Locate the cell with the specified text and output its [x, y] center coordinate. 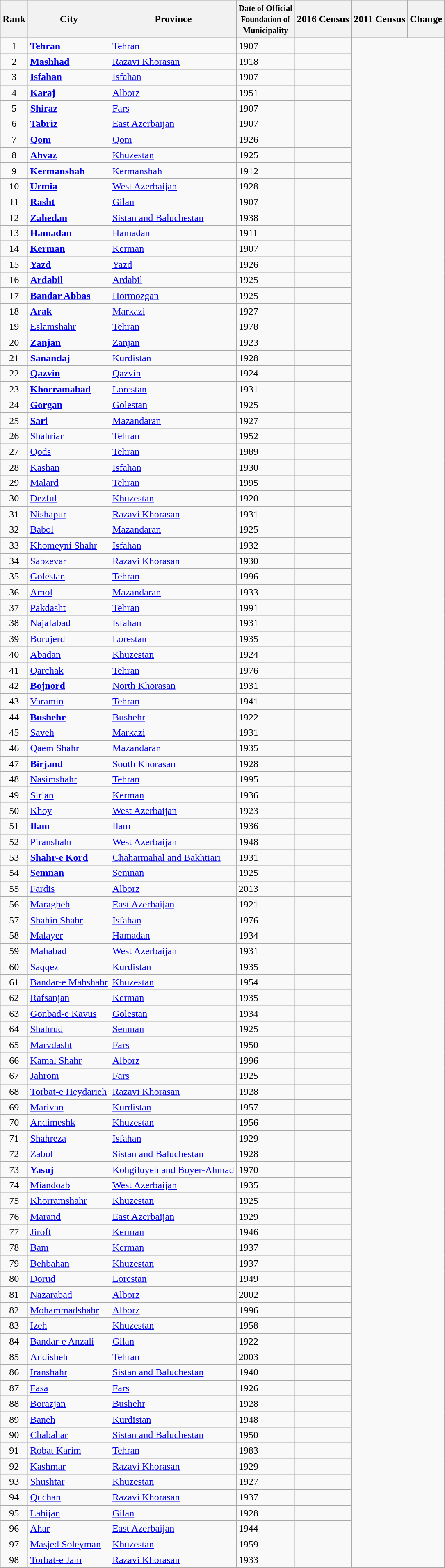
63 [14, 1014]
22 [14, 374]
12 [14, 218]
Bam [69, 1248]
4 [14, 93]
Rasht [69, 202]
Shahr-e Kord [69, 857]
Ahvaz [69, 155]
Jahrom [69, 1076]
40 [14, 654]
Piranshahr [69, 842]
24 [14, 405]
Baneh [69, 1419]
Sabzevar [69, 561]
1983 [265, 1450]
96 [14, 1529]
Shahriar [69, 436]
Torbat-e Heydarieh [69, 1092]
67 [14, 1076]
Dorud [69, 1279]
93 [14, 1482]
Chabahar [69, 1435]
2002 [265, 1295]
82 [14, 1310]
Kashan [69, 467]
48 [14, 779]
Karaj [69, 93]
77 [14, 1232]
Lahijan [69, 1513]
Behbahan [69, 1263]
1932 [265, 545]
Andimeshk [69, 1123]
1951 [265, 93]
Nasimshahr [69, 779]
Robat Karim [69, 1450]
Change [426, 19]
Qods [69, 451]
2016 Census [323, 19]
69 [14, 1107]
54 [14, 873]
Malard [69, 483]
1949 [265, 1279]
Iranshahr [69, 1372]
Marand [69, 1217]
Bandar-e Anzali [69, 1341]
23 [14, 389]
Ahar [69, 1529]
Fardis [69, 889]
Mohammadshahr [69, 1310]
Babol [69, 530]
1920 [265, 499]
15 [14, 264]
1940 [265, 1372]
Bojnord [69, 686]
25 [14, 420]
Marivan [69, 1107]
51 [14, 826]
97 [14, 1544]
16 [14, 280]
Fasa [69, 1388]
5 [14, 108]
Shushtar [69, 1482]
59 [14, 951]
58 [14, 935]
61 [14, 982]
Zahedan [69, 218]
21 [14, 358]
1954 [265, 982]
1911 [265, 233]
8 [14, 155]
28 [14, 467]
74 [14, 1185]
Miandoab [69, 1185]
Nishapur [69, 514]
Malayer [69, 935]
Qaem Shahr [69, 748]
Torbat-e Jam [69, 1560]
1956 [265, 1123]
1970 [265, 1169]
86 [14, 1372]
Mahabad [69, 951]
64 [14, 1029]
Kamal Shahr [69, 1060]
Andisheh [69, 1357]
2 [14, 62]
78 [14, 1248]
2003 [265, 1357]
81 [14, 1295]
South Khorasan [173, 764]
3 [14, 77]
83 [14, 1326]
56 [14, 904]
1918 [265, 62]
Eslamshahr [69, 327]
49 [14, 795]
17 [14, 296]
Zabol [69, 1154]
Qarchak [69, 670]
95 [14, 1513]
84 [14, 1341]
41 [14, 670]
73 [14, 1169]
75 [14, 1201]
Bandar-e Mahshahr [69, 982]
1941 [265, 701]
34 [14, 561]
80 [14, 1279]
62 [14, 998]
89 [14, 1419]
1952 [265, 436]
Shiraz [69, 108]
33 [14, 545]
Kashmar [69, 1466]
Rafsanjan [69, 998]
Date of Official Foundation of Municipality [265, 19]
North Khorasan [173, 686]
87 [14, 1388]
Abadan [69, 654]
46 [14, 748]
1978 [265, 327]
Shahreza [69, 1138]
Hormozgan [173, 296]
38 [14, 623]
Khorramshahr [69, 1201]
Marvdasht [69, 1045]
Quchan [69, 1497]
Gonbad-e Kavus [69, 1014]
Dezful [69, 499]
43 [14, 701]
92 [14, 1466]
70 [14, 1123]
Jiroft [69, 1232]
Gorgan [69, 405]
26 [14, 436]
City [69, 19]
20 [14, 342]
47 [14, 764]
2011 Census [380, 19]
45 [14, 733]
98 [14, 1560]
60 [14, 966]
44 [14, 717]
29 [14, 483]
Khomeyni Shahr [69, 545]
1912 [265, 171]
1959 [265, 1544]
1946 [265, 1232]
Saqqez [69, 966]
14 [14, 249]
Khorramabad [69, 389]
10 [14, 186]
Varamin [69, 701]
42 [14, 686]
35 [14, 577]
50 [14, 811]
Amol [69, 592]
68 [14, 1092]
79 [14, 1263]
52 [14, 842]
1991 [265, 608]
1938 [265, 218]
1 [14, 46]
1989 [265, 451]
76 [14, 1217]
Sanandaj [69, 358]
27 [14, 451]
Nazarabad [69, 1295]
55 [14, 889]
36 [14, 592]
11 [14, 202]
7 [14, 139]
1957 [265, 1107]
Province [173, 19]
71 [14, 1138]
Shahrud [69, 1029]
Tabriz [69, 124]
85 [14, 1357]
72 [14, 1154]
Bandar Abbas [69, 296]
Yasuj [69, 1169]
19 [14, 327]
Maragheh [69, 904]
Urmia [69, 186]
Borujerd [69, 639]
1958 [265, 1326]
Khoy [69, 811]
91 [14, 1450]
18 [14, 311]
88 [14, 1404]
Chaharmahal and Bakhtiari [173, 857]
Birjand [69, 764]
Sirjan [69, 795]
2013 [265, 889]
9 [14, 171]
Shahin Shahr [69, 920]
37 [14, 608]
Izeh [69, 1326]
Masjed Soleyman [69, 1544]
1944 [265, 1529]
Kohgiluyeh and Boyer-Ahmad [173, 1169]
39 [14, 639]
Arak [69, 311]
1921 [265, 904]
Pakdasht [69, 608]
53 [14, 857]
31 [14, 514]
Mashhad [69, 62]
94 [14, 1497]
Sari [69, 420]
Borazjan [69, 1404]
Saveh [69, 733]
Najafabad [69, 623]
30 [14, 499]
Rank [14, 19]
13 [14, 233]
32 [14, 530]
90 [14, 1435]
6 [14, 124]
57 [14, 920]
66 [14, 1060]
65 [14, 1045]
